Locate the cell with the specified text and output its (X, Y) center coordinate. 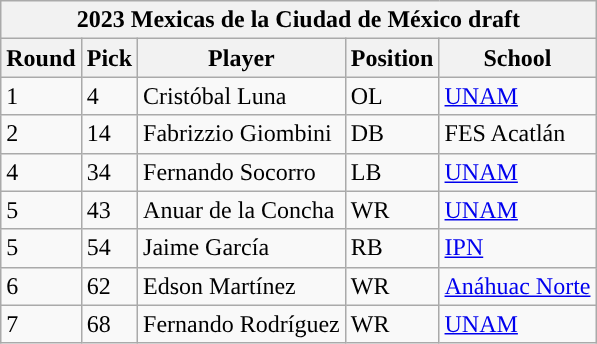
1 (41, 96)
Round (41, 58)
54 (109, 248)
2023 Mexicas de la Ciudad de México draft (298, 20)
2 (41, 134)
Jaime García (242, 248)
DB (392, 134)
34 (109, 172)
62 (109, 286)
7 (41, 324)
Fernando Rodríguez (242, 324)
OL (392, 96)
Player (242, 58)
43 (109, 210)
Anáhuac Norte (518, 286)
Edson Martínez (242, 286)
FES Acatlán (518, 134)
Anuar de la Concha (242, 210)
LB (392, 172)
IPN (518, 248)
6 (41, 286)
Pick (109, 58)
68 (109, 324)
Fabrizzio Giombini (242, 134)
RB (392, 248)
Fernando Socorro (242, 172)
School (518, 58)
Position (392, 58)
Cristóbal Luna (242, 96)
14 (109, 134)
